Identify which cell holds the provided text, then report its (x, y) central coordinate. 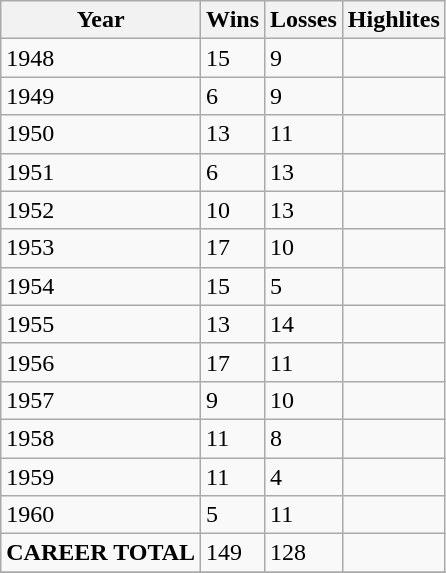
1960 (101, 515)
1954 (101, 286)
Losses (304, 20)
1956 (101, 362)
8 (304, 438)
1958 (101, 438)
Year (101, 20)
1955 (101, 324)
1950 (101, 134)
1948 (101, 58)
1952 (101, 210)
Highlites (394, 20)
4 (304, 477)
1949 (101, 96)
1953 (101, 248)
Wins (233, 20)
CAREER TOTAL (101, 553)
14 (304, 324)
1959 (101, 477)
128 (304, 553)
149 (233, 553)
1957 (101, 400)
1951 (101, 172)
